Find where the given text appears and provide that cell's center as (X, Y) coordinate. 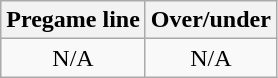
Over/under (210, 20)
Pregame line (74, 20)
